Provide the (X, Y) coordinate of the cell's center where the given text is located.  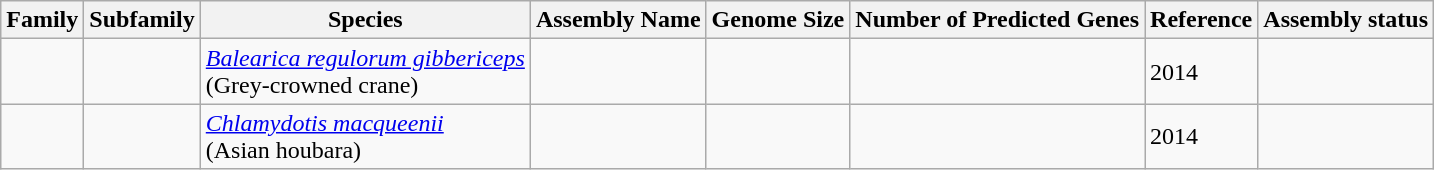
Number of Predicted Genes (998, 20)
Assembly status (1346, 20)
Subfamily (142, 20)
Species (365, 20)
Assembly Name (618, 20)
Chlamydotis macqueenii(Asian houbara) (365, 136)
Family (42, 20)
Balearica regulorum gibbericeps(Grey-crowned crane) (365, 72)
Reference (1202, 20)
Genome Size (778, 20)
